Extract the [X, Y] coordinate from the center of the cell holding the provided text.  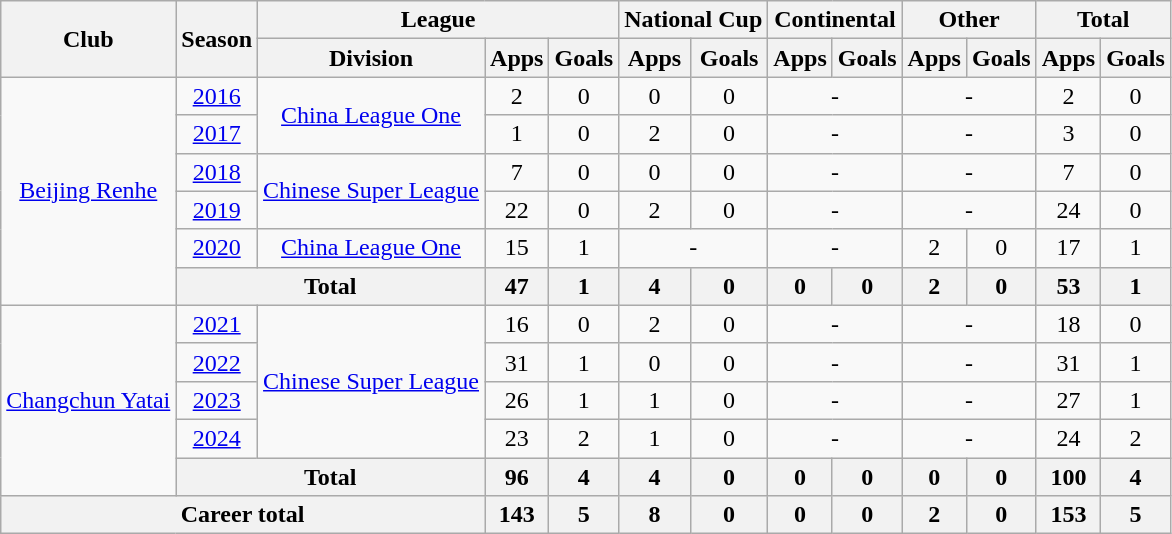
153 [1068, 515]
Other [969, 20]
Club [88, 39]
26 [517, 400]
2024 [217, 438]
22 [517, 210]
53 [1068, 286]
Division [372, 58]
Continental [835, 20]
8 [655, 515]
Season [217, 39]
2020 [217, 248]
15 [517, 248]
23 [517, 438]
3 [1068, 134]
2023 [217, 400]
Changchun Yatai [88, 400]
16 [517, 324]
League [438, 20]
47 [517, 286]
2016 [217, 96]
27 [1068, 400]
2021 [217, 324]
Beijing Renhe [88, 191]
143 [517, 515]
18 [1068, 324]
2019 [217, 210]
Career total [243, 515]
17 [1068, 248]
2022 [217, 362]
100 [1068, 477]
2018 [217, 172]
96 [517, 477]
National Cup [694, 20]
2017 [217, 134]
